Locate the cell with the specified text and output its [x, y] center coordinate. 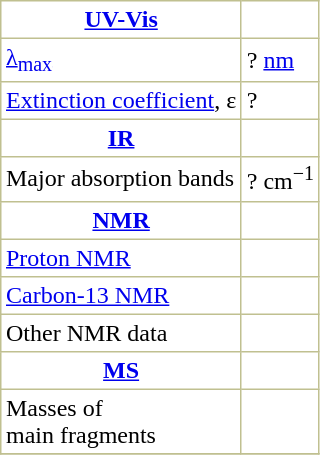
λmax [122, 60]
Major absorption bands [122, 179]
? [280, 101]
Other NMR data [122, 333]
Carbon-13 NMR [122, 295]
NMR [122, 220]
Proton NMR [122, 258]
MS [122, 370]
Masses of main fragments [122, 421]
Extinction coefficient, ε [122, 101]
IR [122, 139]
UV-Vis [122, 20]
? nm [280, 60]
? cm−1 [280, 179]
